Detect which cell encompasses the target text, then output its (x, y) center coordinate. 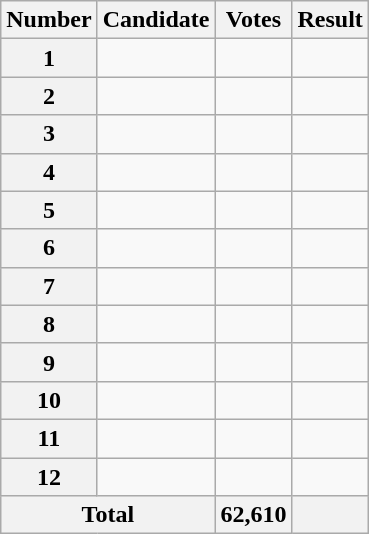
2 (49, 96)
9 (49, 362)
6 (49, 248)
7 (49, 286)
8 (49, 324)
12 (49, 477)
10 (49, 400)
Votes (254, 20)
5 (49, 210)
3 (49, 134)
Candidate (156, 20)
Result (330, 20)
1 (49, 58)
11 (49, 438)
Number (49, 20)
Total (108, 515)
4 (49, 172)
62,610 (254, 515)
